Search for the cell housing the specified text and yield its [x, y] center coordinate. 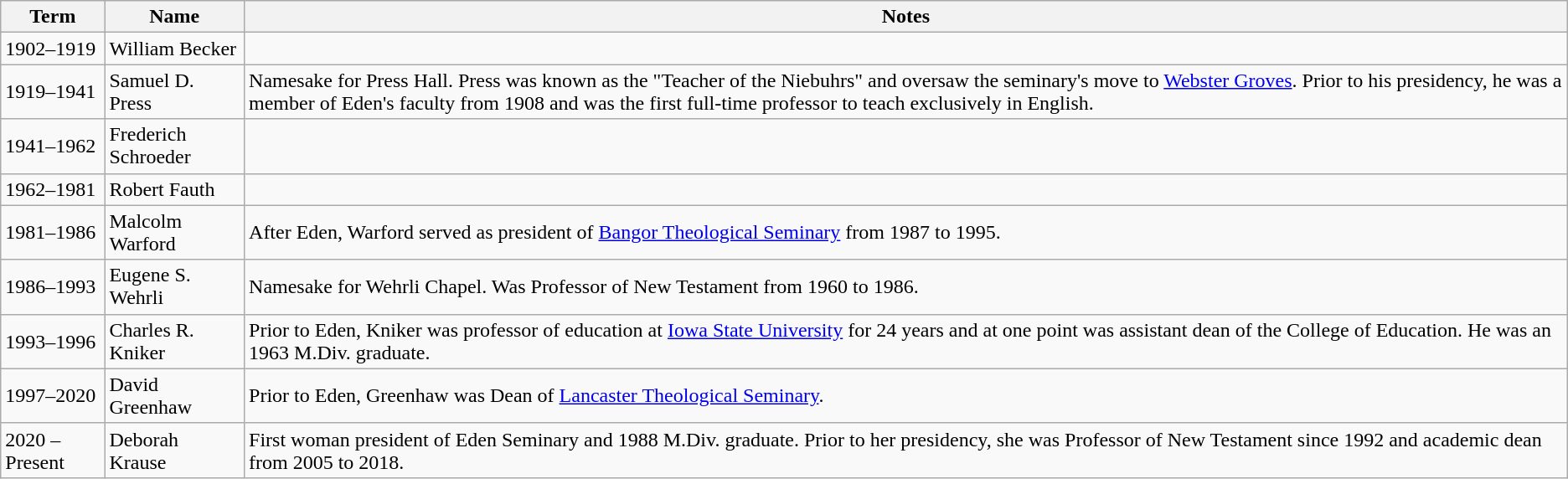
Term [53, 17]
Name [174, 17]
1997–2020 [53, 395]
Deborah Krause [174, 451]
Charles R. Kniker [174, 342]
Namesake for Wehrli Chapel. Was Professor of New Testament from 1960 to 1986. [906, 286]
1962–1981 [53, 189]
1986–1993 [53, 286]
1919–1941 [53, 92]
Robert Fauth [174, 189]
1981–1986 [53, 233]
2020 – Present [53, 451]
After Eden, Warford served as president of Bangor Theological Seminary from 1987 to 1995. [906, 233]
Prior to Eden, Greenhaw was Dean of Lancaster Theological Seminary. [906, 395]
Eugene S. Wehrli [174, 286]
1941–1962 [53, 146]
Samuel D. Press [174, 92]
Frederich Schroeder [174, 146]
Notes [906, 17]
Malcolm Warford [174, 233]
1902–1919 [53, 49]
1993–1996 [53, 342]
William Becker [174, 49]
David Greenhaw [174, 395]
